Identify which cell holds the provided text, then report its [x, y] central coordinate. 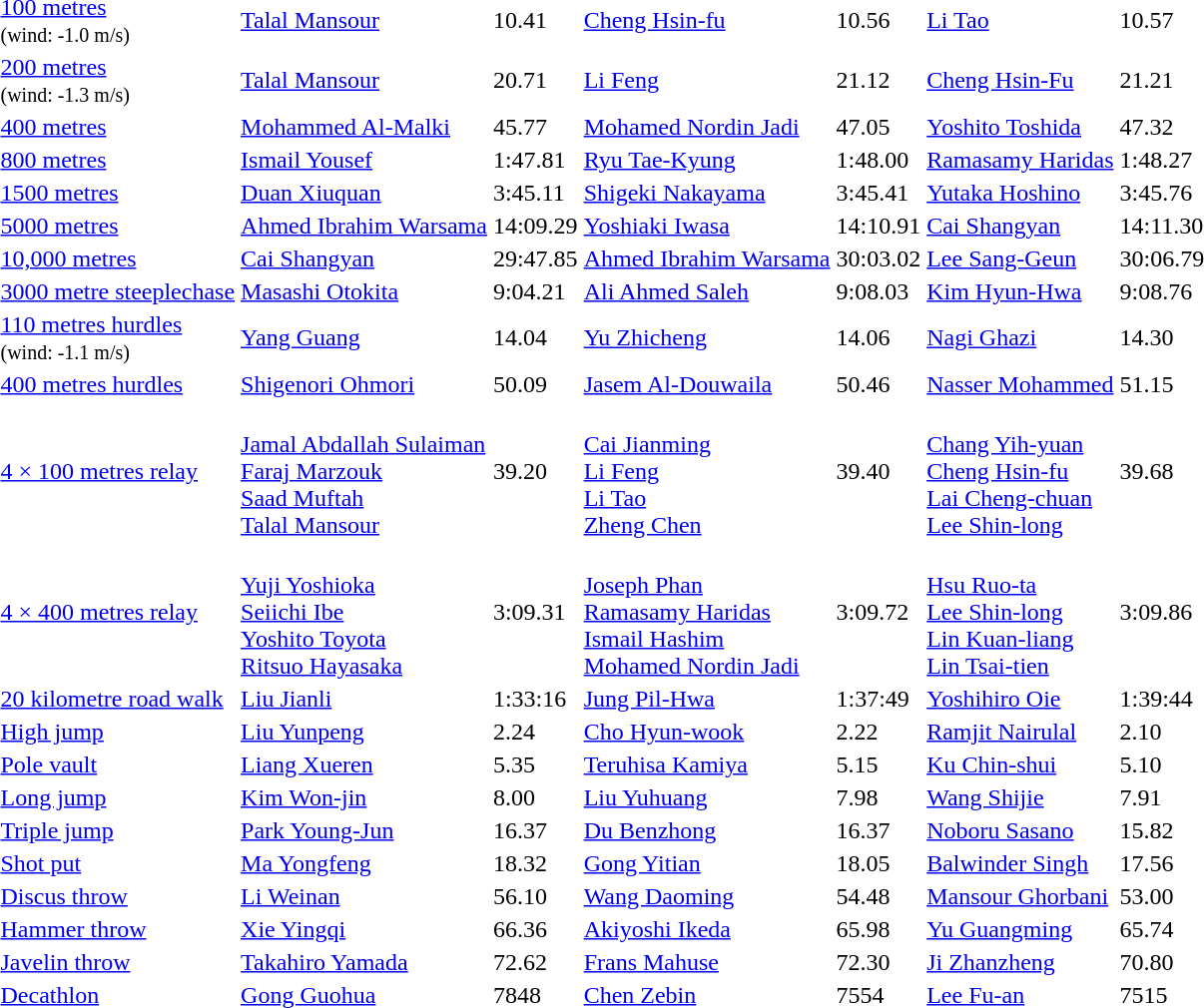
72.30 [879, 962]
3:09.72 [879, 612]
Joseph PhanRamasamy HaridasIsmail HashimMohamed Nordin Jadi [707, 612]
Ji Zhanzheng [1020, 962]
Kim Won-jin [364, 797]
50.46 [879, 384]
14:09.29 [535, 226]
Cho Hyun-wook [707, 732]
Yu Guangming [1020, 929]
Talal Mansour [364, 80]
2.22 [879, 732]
Xie Yingqi [364, 929]
Yoshihiro Oie [1020, 699]
Li Weinan [364, 896]
Ismail Yousef [364, 160]
Hsu Ruo-taLee Shin-longLin Kuan-liangLin Tsai-tien [1020, 612]
Noboru Sasano [1020, 830]
Yoshiaki Iwasa [707, 226]
Shigenori Ohmori [364, 384]
Teruhisa Kamiya [707, 764]
Lee Sang-Geun [1020, 258]
2.24 [535, 732]
Wang Shijie [1020, 797]
Mansour Ghorbani [1020, 896]
Mohamed Nordin Jadi [707, 127]
50.09 [535, 384]
18.32 [535, 863]
3:45.11 [535, 193]
Ryu Tae-Kyung [707, 160]
3:45.41 [879, 193]
1:48.00 [879, 160]
39.20 [535, 471]
Balwinder Singh [1020, 863]
14.06 [879, 337]
Du Benzhong [707, 830]
66.36 [535, 929]
1:33:16 [535, 699]
Liu Jianli [364, 699]
5.35 [535, 764]
45.77 [535, 127]
3:09.31 [535, 612]
Ma Yongfeng [364, 863]
Nagi Ghazi [1020, 337]
39.40 [879, 471]
7.98 [879, 797]
18.05 [879, 863]
Mohammed Al-Malki [364, 127]
Jamal Abdallah SulaimanFaraj MarzoukSaad MuftahTalal Mansour [364, 471]
9:04.21 [535, 291]
Liu Yuhuang [707, 797]
Duan Xiuquan [364, 193]
Wang Daoming [707, 896]
14:10.91 [879, 226]
Chang Yih-yuanCheng Hsin-fuLai Cheng-chuanLee Shin-long [1020, 471]
56.10 [535, 896]
Li Feng [707, 80]
Yang Guang [364, 337]
Gong Yitian [707, 863]
Ramasamy Haridas [1020, 160]
65.98 [879, 929]
Jasem Al-Douwaila [707, 384]
Liu Yunpeng [364, 732]
20.71 [535, 80]
8.00 [535, 797]
1:37:49 [879, 699]
Ku Chin-shui [1020, 764]
Shigeki Nakayama [707, 193]
29:47.85 [535, 258]
Takahiro Yamada [364, 962]
Akiyoshi Ikeda [707, 929]
47.05 [879, 127]
Ali Ahmed Saleh [707, 291]
Cheng Hsin-Fu [1020, 80]
Yu Zhicheng [707, 337]
Yutaka Hoshino [1020, 193]
Frans Mahuse [707, 962]
5.15 [879, 764]
Masashi Otokita [364, 291]
54.48 [879, 896]
72.62 [535, 962]
14.04 [535, 337]
Yoshito Toshida [1020, 127]
Kim Hyun-Hwa [1020, 291]
30:03.02 [879, 258]
Park Young-Jun [364, 830]
Jung Pil-Hwa [707, 699]
9:08.03 [879, 291]
21.12 [879, 80]
1:47.81 [535, 160]
Liang Xueren [364, 764]
Nasser Mohammed [1020, 384]
Yuji YoshiokaSeiichi IbeYoshito ToyotaRitsuo Hayasaka [364, 612]
Ramjit Nairulal [1020, 732]
Cai JianmingLi FengLi TaoZheng Chen [707, 471]
